Detect which cell encompasses the target text, then output its [X, Y] center coordinate. 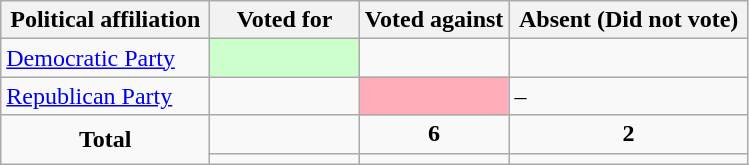
Republican Party [106, 96]
Voted against [434, 20]
Democratic Party [106, 58]
Absent (Did not vote) [629, 20]
Total [106, 140]
Voted for [285, 20]
– [629, 96]
6 [434, 134]
2 [629, 134]
Political affiliation [106, 20]
